Identify which cell holds the provided text, then report its [x, y] central coordinate. 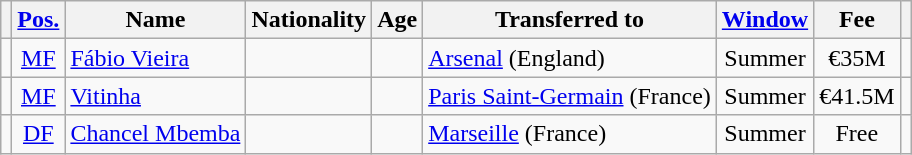
Window [764, 20]
Arsenal (England) [570, 58]
€35M [857, 58]
Age [398, 20]
Paris Saint-Germain (France) [570, 96]
DF [38, 134]
Vitinha [156, 96]
€41.5M [857, 96]
Chancel Mbemba [156, 134]
Fee [857, 20]
Nationality [309, 20]
Transferred to [570, 20]
Fábio Vieira [156, 58]
Free [857, 134]
Marseille (France) [570, 134]
Name [156, 20]
Pos. [38, 20]
